Detect which cell encompasses the target text, then output its [X, Y] center coordinate. 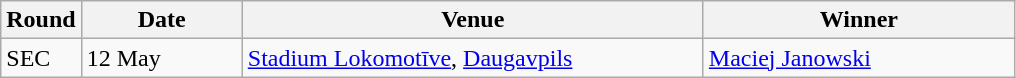
Date [162, 20]
Stadium Lokomotīve, Daugavpils [472, 58]
Maciej Janowski [858, 58]
SEC [41, 58]
12 May [162, 58]
Round [41, 20]
Winner [858, 20]
Venue [472, 20]
